Scan for the cell matching the given text and deliver its (x, y) coordinate at center. 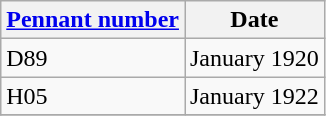
January 1920 (254, 58)
D89 (93, 58)
H05 (93, 96)
Date (254, 20)
January 1922 (254, 96)
Pennant number (93, 20)
